From the cell containing the given text, extract its center point as [x, y] coordinate. 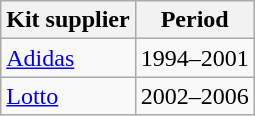
Lotto [68, 96]
2002–2006 [194, 96]
Period [194, 20]
Adidas [68, 58]
Kit supplier [68, 20]
1994–2001 [194, 58]
